Pinpoint the cell where the given text exists, returning its [X, Y] midpoint coordinate. 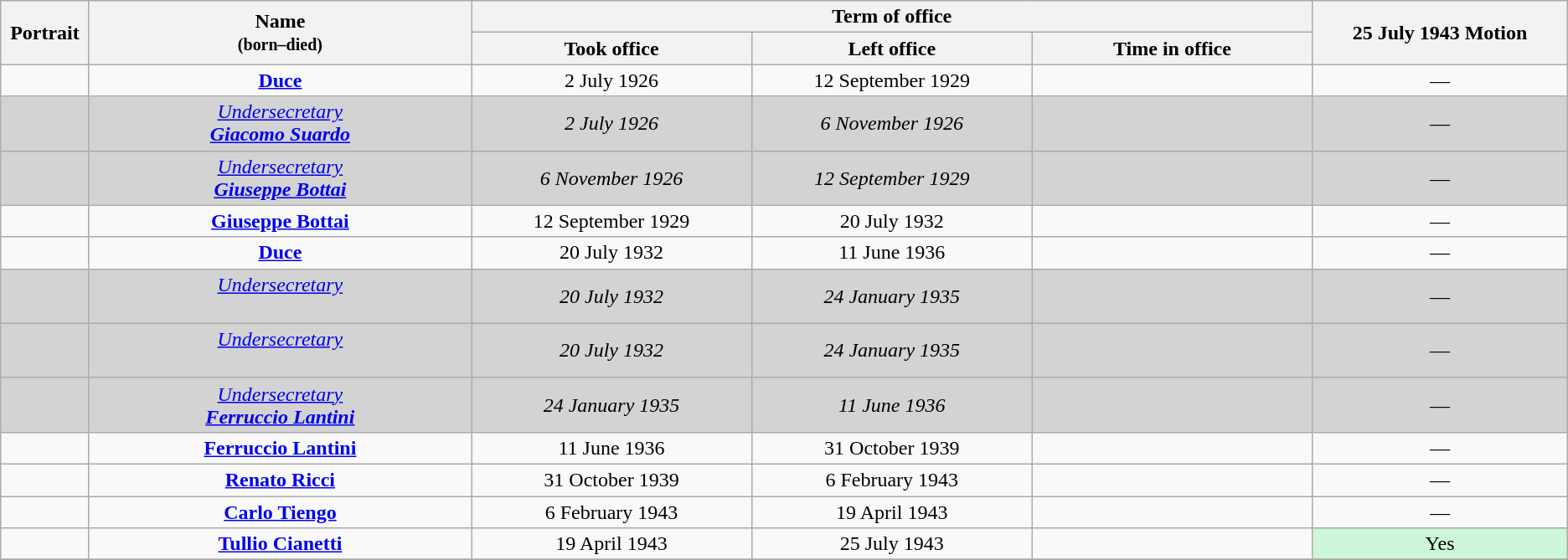
Took office [611, 49]
Carlo Tiengo [280, 511]
Time in office [1173, 49]
25 July 1943 Motion [1440, 33]
Name(born–died) [280, 33]
Renato Ricci [280, 480]
25 July 1943 [891, 544]
Ferruccio Lantini [280, 448]
UndersecretaryFerruccio Lantini [280, 405]
UndersecretaryGiuseppe Bottai [280, 177]
Giuseppe Bottai [280, 221]
Left office [891, 49]
Yes [1440, 544]
Term of office [892, 17]
UndersecretaryGiacomo Suardo [280, 124]
Tullio Cianetti [280, 544]
Portrait [45, 33]
